Pinpoint the cell where the given text exists, returning its (x, y) midpoint coordinate. 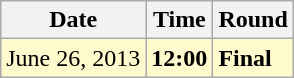
Date (74, 20)
Final (253, 58)
Time (180, 20)
12:00 (180, 58)
Round (253, 20)
June 26, 2013 (74, 58)
